Provide the [X, Y] coordinate of the cell's center where the given text is located.  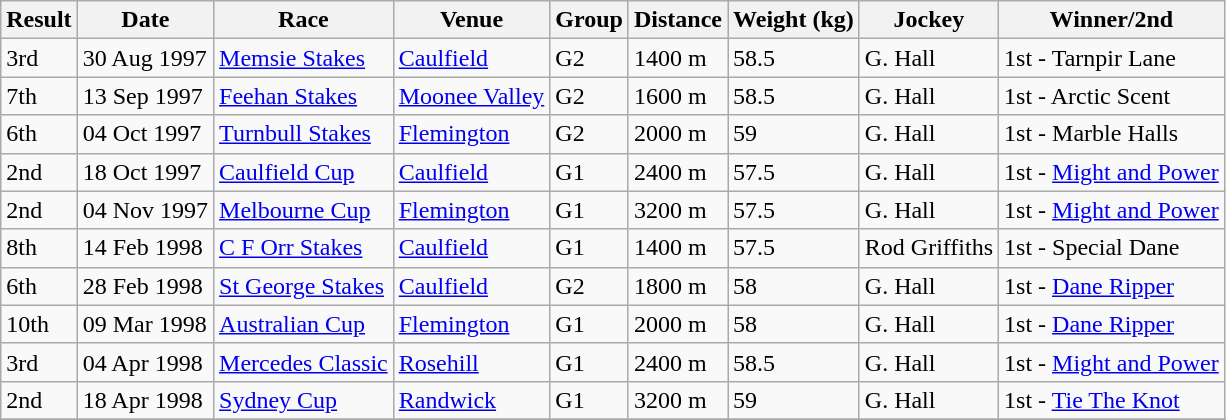
1st - Special Dane [1112, 248]
Venue [472, 20]
Rosehill [472, 362]
1600 m [678, 96]
Caulfield Cup [304, 172]
Weight (kg) [794, 20]
1st - Tie The Knot [1112, 400]
14 Feb 1998 [145, 248]
09 Mar 1998 [145, 324]
04 Oct 1997 [145, 134]
30 Aug 1997 [145, 58]
18 Oct 1997 [145, 172]
Distance [678, 20]
Melbourne Cup [304, 210]
Result [39, 20]
C F Orr Stakes [304, 248]
Group [590, 20]
Moonee Valley [472, 96]
04 Nov 1997 [145, 210]
1st - Tarnpir Lane [1112, 58]
Randwick [472, 400]
St George Stakes [304, 286]
Date [145, 20]
Turnbull Stakes [304, 134]
Sydney Cup [304, 400]
Mercedes Classic [304, 362]
18 Apr 1998 [145, 400]
1st - Marble Halls [1112, 134]
1800 m [678, 286]
Feehan Stakes [304, 96]
8th [39, 248]
Jockey [928, 20]
Rod Griffiths [928, 248]
Australian Cup [304, 324]
7th [39, 96]
10th [39, 324]
28 Feb 1998 [145, 286]
13 Sep 1997 [145, 96]
1st - Arctic Scent [1112, 96]
Memsie Stakes [304, 58]
Winner/2nd [1112, 20]
04 Apr 1998 [145, 362]
Race [304, 20]
